Provide the (x, y) coordinate of the cell's center where the given text is located.  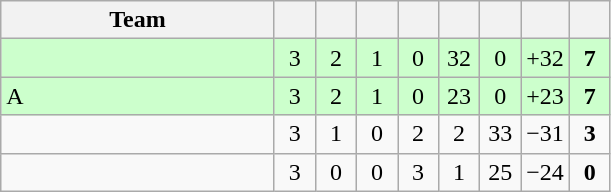
Team (138, 20)
−31 (546, 134)
23 (460, 96)
−24 (546, 172)
A (138, 96)
+32 (546, 58)
32 (460, 58)
+23 (546, 96)
25 (500, 172)
33 (500, 134)
